For the text-containing cell, return its midpoint in (X, Y) coordinate format. 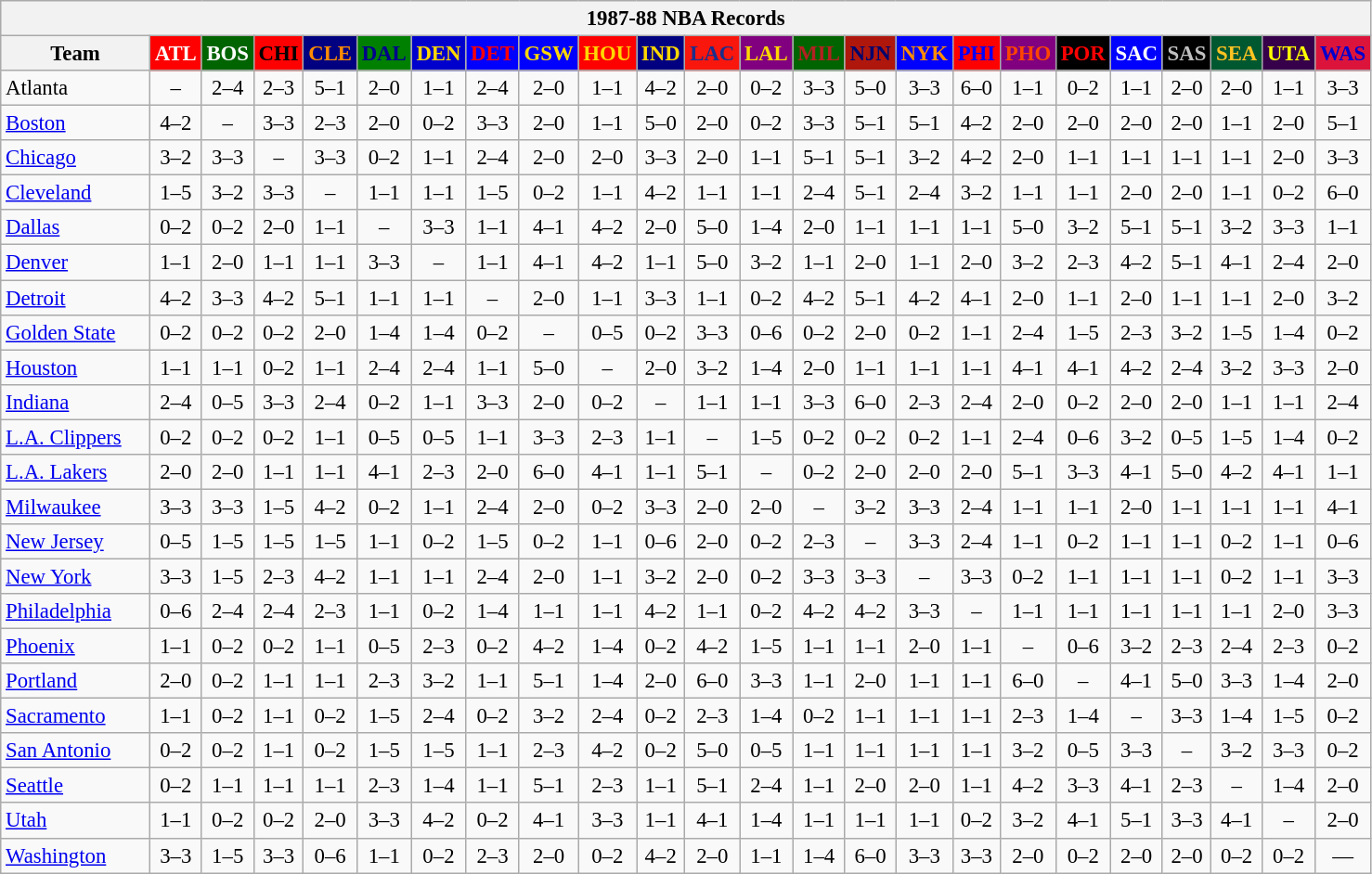
Utah (76, 821)
— (1343, 855)
Houston (76, 367)
POR (1082, 54)
CHI (278, 54)
Phoenix (76, 647)
NJN (871, 54)
CLE (330, 54)
Portland (76, 681)
Sacramento (76, 716)
San Antonio (76, 751)
L.A. Lakers (76, 472)
UTA (1288, 54)
Golden State (76, 332)
Indiana (76, 402)
1987-88 NBA Records (686, 19)
Washington (76, 855)
DET (492, 54)
Cleveland (76, 193)
SAS (1186, 54)
ATL (175, 54)
HOU (607, 54)
DAL (384, 54)
L.A. Clippers (76, 437)
SEA (1236, 54)
Milwaukee (76, 507)
Boston (76, 123)
WAS (1343, 54)
New York (76, 576)
Denver (76, 263)
DEN (438, 54)
Chicago (76, 158)
LAL (767, 54)
New Jersey (76, 542)
LAC (713, 54)
Detroit (76, 298)
BOS (227, 54)
NYK (925, 54)
PHI (977, 54)
Dallas (76, 227)
Team (76, 54)
Philadelphia (76, 611)
GSW (549, 54)
Atlanta (76, 88)
SAC (1136, 54)
IND (661, 54)
MIL (819, 54)
Seattle (76, 786)
PHO (1028, 54)
